Extract the (x, y) coordinate from the center of the cell holding the provided text.  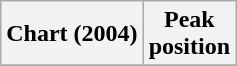
Peakposition (189, 34)
Chart (2004) (72, 34)
